Extract the (x, y) coordinate from the center of the cell holding the provided text.  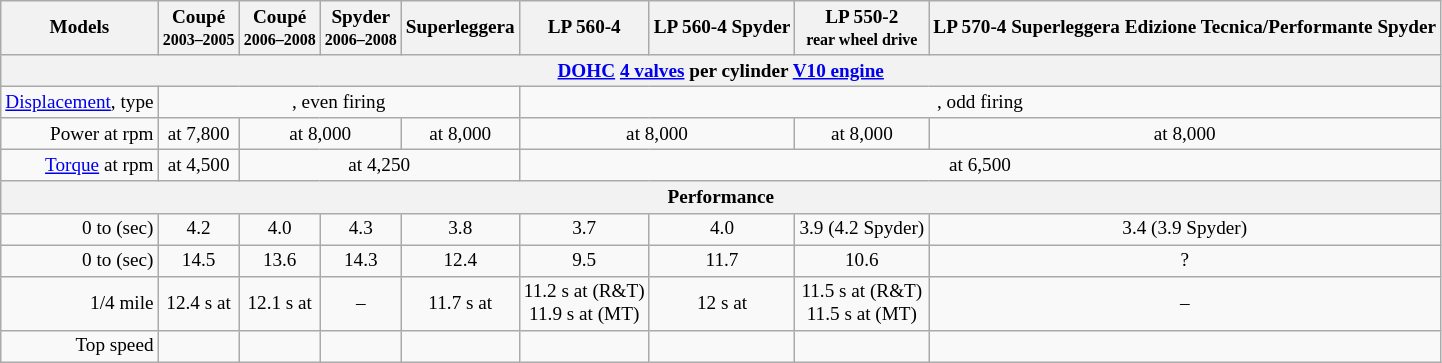
9.5 (584, 261)
Coupé 2003–2005 (198, 28)
12.1 s at (280, 303)
Superleggera (460, 28)
11.7 s at (460, 303)
DOHC 4 valves per cylinder V10 engine (721, 71)
Torque at rpm (80, 166)
Power at rpm (80, 134)
14.5 (198, 261)
LP 570-4 Superleggera Edizione Tecnica/Performante Spyder (1185, 28)
at 4,500 (198, 166)
Displacement, type (80, 102)
at 7,800 (198, 134)
Performance (721, 197)
Spyder 2006–2008 (360, 28)
12 s at (722, 303)
at 6,500 (980, 166)
at 4,250 (379, 166)
4.3 (360, 229)
? (1185, 261)
10.6 (862, 261)
LP 560-4 Spyder (722, 28)
Models (80, 28)
13.6 (280, 261)
12.4 (460, 261)
, odd firing (980, 102)
11.7 (722, 261)
4.2 (198, 229)
11.2 s at (R&T) 11.9 s at (MT) (584, 303)
Top speed (80, 346)
3.4 (3.9 Spyder) (1185, 229)
14.3 (360, 261)
Coupé 2006–2008 (280, 28)
12.4 s at (198, 303)
3.8 (460, 229)
3.9 (4.2 Spyder) (862, 229)
1/4 mile (80, 303)
LP 560-4 (584, 28)
LP 550-2 rear wheel drive (862, 28)
3.7 (584, 229)
11.5 s at (R&T) 11.5 s at (MT) (862, 303)
, even firing (338, 102)
